Search for the cell housing the specified text and yield its [X, Y] center coordinate. 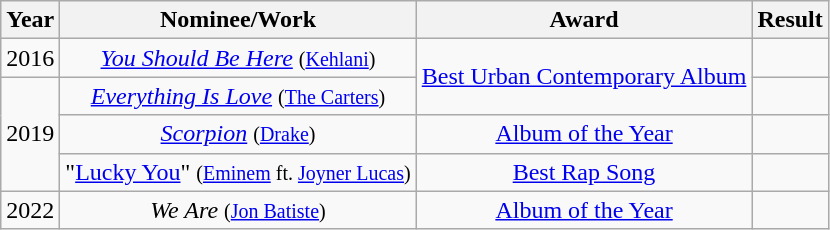
Nominee/Work [238, 20]
Award [584, 20]
2022 [30, 210]
Everything Is Love (The Carters) [238, 96]
"Lucky You" (Eminem ft. Joyner Lucas) [238, 172]
Year [30, 20]
Scorpion (Drake) [238, 134]
You Should Be Here (Kehlani) [238, 58]
Result [790, 20]
We Are (Jon Batiste) [238, 210]
Best Urban Contemporary Album [584, 77]
2019 [30, 134]
Best Rap Song [584, 172]
2016 [30, 58]
